Find where the given text appears and provide that cell's center as [X, Y] coordinate. 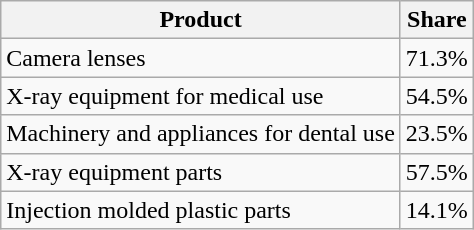
71.3% [436, 58]
X-ray equipment for medical use [201, 96]
Camera lenses [201, 58]
Share [436, 20]
Product [201, 20]
X-ray equipment parts [201, 172]
57.5% [436, 172]
23.5% [436, 134]
Injection molded plastic parts [201, 210]
54.5% [436, 96]
14.1% [436, 210]
Machinery and appliances for dental use [201, 134]
